Output the (x, y) coordinate of the center of the cell containing the given text.  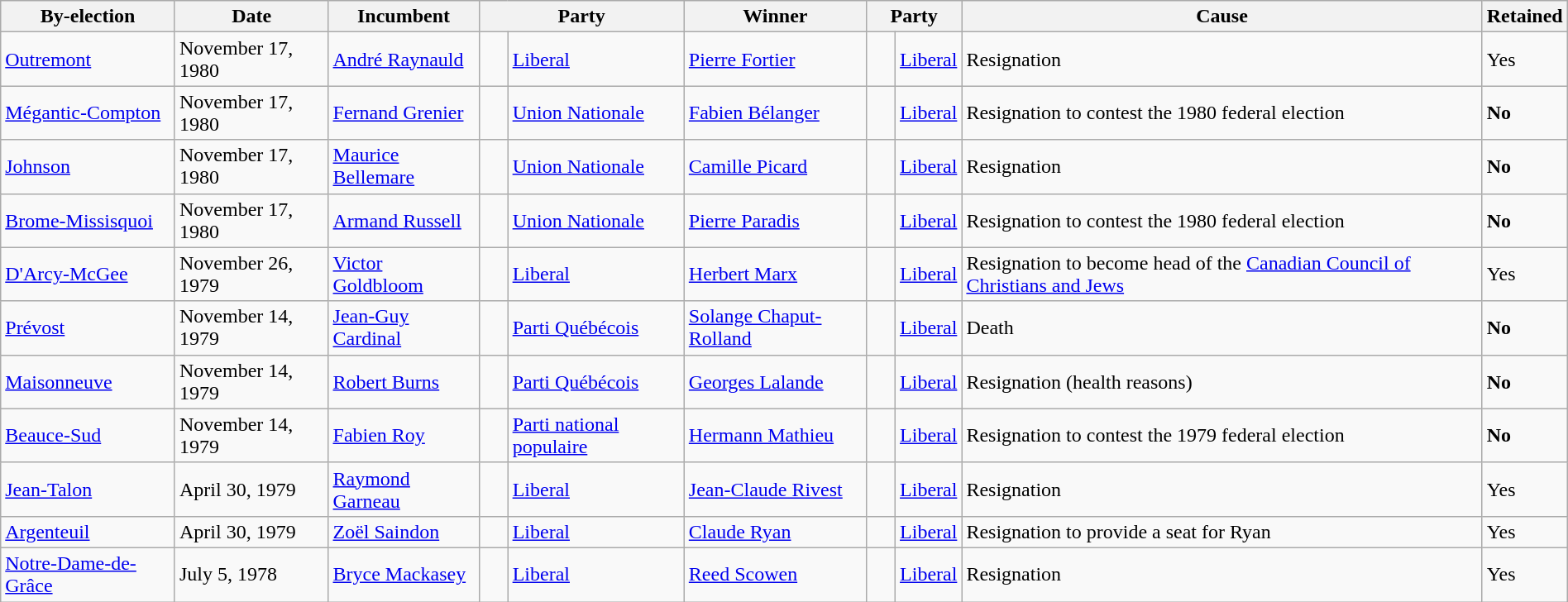
Resignation to provide a seat for Ryan (1222, 532)
November 26, 1979 (251, 275)
Beauce-Sud (88, 435)
Parti national populaire (595, 435)
Fernand Grenier (404, 112)
Fabien Bélanger (775, 112)
Bryce Mackasey (404, 574)
Armand Russell (404, 220)
Argenteuil (88, 532)
Herbert Marx (775, 275)
Prévost (88, 327)
Georges Lalande (775, 382)
Date (251, 17)
Outremont (88, 60)
Winner (775, 17)
Notre-Dame-de-Grâce (88, 574)
By-election (88, 17)
Jean-Talon (88, 490)
Pierre Fortier (775, 60)
Robert Burns (404, 382)
Resignation to become head of the Canadian Council of Christians and Jews (1222, 275)
Brome-Missisquoi (88, 220)
Incumbent (404, 17)
Jean-Guy Cardinal (404, 327)
Resignation (health reasons) (1222, 382)
Resignation to contest the 1979 federal election (1222, 435)
July 5, 1978 (251, 574)
Camille Picard (775, 167)
Death (1222, 327)
Claude Ryan (775, 532)
Solange Chaput-Rolland (775, 327)
Zoël Saindon (404, 532)
Johnson (88, 167)
Reed Scowen (775, 574)
Hermann Mathieu (775, 435)
Mégantic-Compton (88, 112)
Raymond Garneau (404, 490)
D'Arcy-McGee (88, 275)
Maurice Bellemare (404, 167)
André Raynauld (404, 60)
Pierre Paradis (775, 220)
Victor Goldbloom (404, 275)
Fabien Roy (404, 435)
Jean-Claude Rivest (775, 490)
Retained (1525, 17)
Maisonneuve (88, 382)
Cause (1222, 17)
